Locate the cell with the specified text and output its [X, Y] center coordinate. 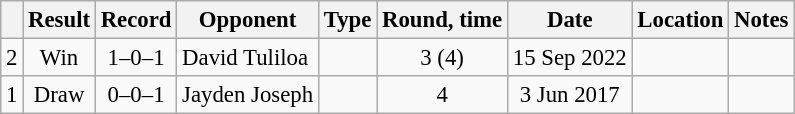
Location [680, 20]
David Tuliloa [248, 58]
Jayden Joseph [248, 95]
0–0–1 [136, 95]
Draw [60, 95]
Result [60, 20]
1 [12, 95]
4 [442, 95]
2 [12, 58]
Date [570, 20]
3 (4) [442, 58]
Round, time [442, 20]
Type [347, 20]
Win [60, 58]
3 Jun 2017 [570, 95]
Notes [762, 20]
1–0–1 [136, 58]
Opponent [248, 20]
Record [136, 20]
15 Sep 2022 [570, 58]
